Return [X, Y] of the center of cell containing provided text 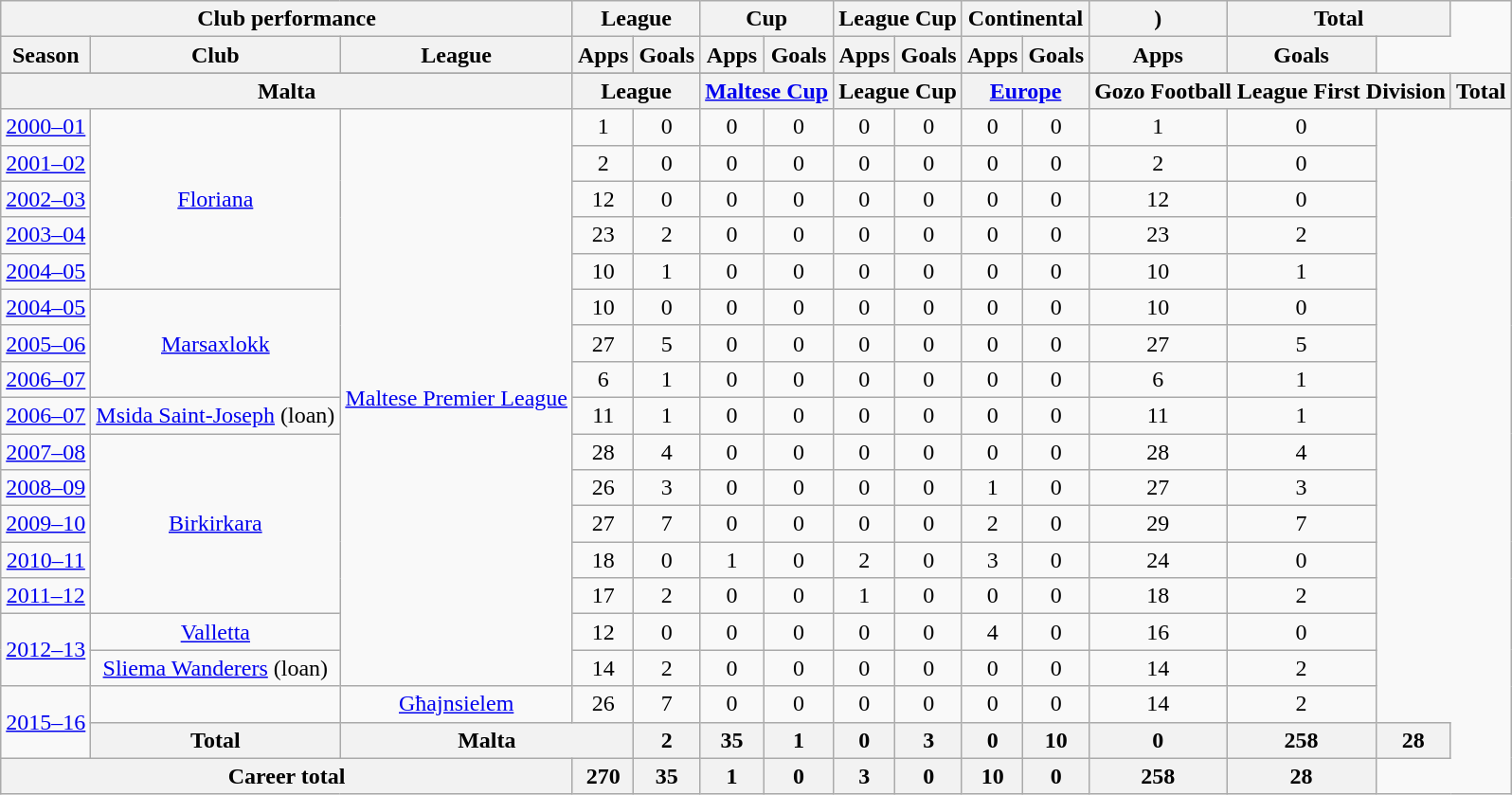
Club [216, 55]
Marsaxlokk [216, 343]
2011–12 [45, 596]
Maltese Premier League [457, 398]
Cup [767, 19]
270 [603, 776]
2009–10 [45, 524]
2008–09 [45, 488]
2007–08 [45, 452]
Floriana [216, 199]
2001–02 [45, 163]
2005–06 [45, 343]
2015–16 [45, 722]
Europe [1025, 91]
17 [603, 596]
2003–04 [45, 235]
2010–11 [45, 560]
) [1158, 19]
Career total [287, 776]
16 [1158, 632]
Maltese Cup [767, 91]
Msida Saint-Joseph (loan) [216, 415]
2002–03 [45, 199]
Valletta [216, 632]
2012–13 [45, 650]
24 [1158, 560]
Gozo Football League First Division [1270, 91]
2000–01 [45, 127]
Birkirkara [216, 524]
Għajnsielem [457, 704]
Continental [1025, 19]
Club performance [287, 19]
Sliema Wanderers (loan) [216, 668]
29 [1158, 524]
Season [45, 55]
